Provide the [x, y] coordinate of the cell's center where the given text is located.  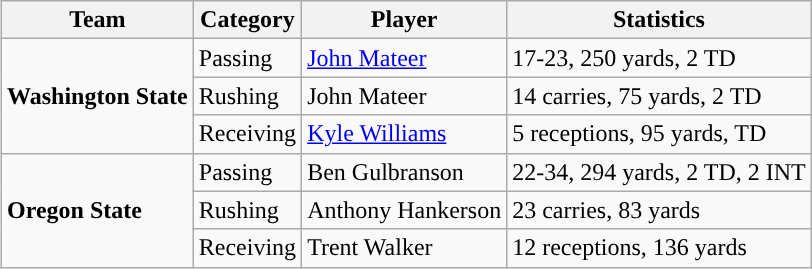
Kyle Williams [404, 134]
Player [404, 20]
14 carries, 75 yards, 2 TD [660, 96]
17-23, 250 yards, 2 TD [660, 58]
12 receptions, 136 yards [660, 248]
22-34, 294 yards, 2 TD, 2 INT [660, 172]
5 receptions, 95 yards, TD [660, 134]
Statistics [660, 20]
Category [247, 20]
Anthony Hankerson [404, 210]
Ben Gulbranson [404, 172]
Trent Walker [404, 248]
23 carries, 83 yards [660, 210]
Oregon State [97, 210]
Team [97, 20]
Washington State [97, 96]
